Find where the given text appears and provide that cell's center as (X, Y) coordinate. 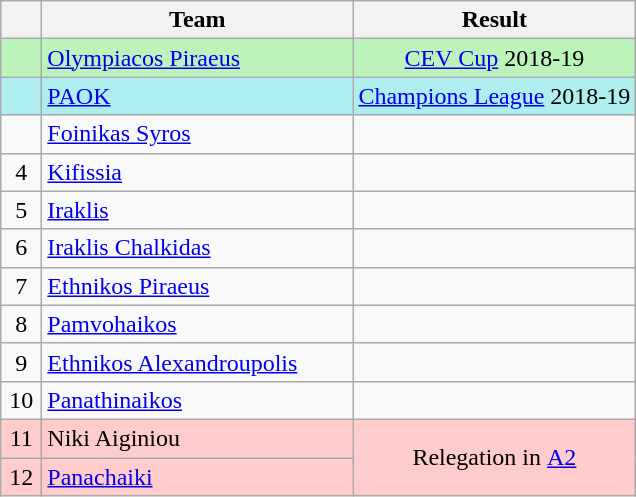
Panathinaikos (198, 400)
Relegation in Α2 (494, 457)
Foinikas Syros (198, 134)
7 (22, 286)
10 (22, 400)
8 (22, 324)
CEV Cup 2018-19 (494, 58)
12 (22, 477)
Iraklis (198, 210)
PAOK (198, 96)
6 (22, 248)
Iraklis Chalkidas (198, 248)
4 (22, 172)
Ethnikos Alexandroupolis (198, 362)
5 (22, 210)
Kifissia (198, 172)
Pamvohaikos (198, 324)
Olympiacos Piraeus (198, 58)
Panachaiki (198, 477)
11 (22, 438)
Ethnikos Piraeus (198, 286)
Result (494, 20)
Champions League 2018-19 (494, 96)
9 (22, 362)
Niki Aiginiou (198, 438)
Team (198, 20)
